Determine the (x, y) coordinate at the center of the cell enclosing the given text.  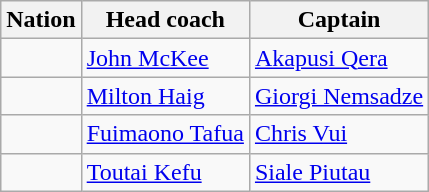
Siale Piutau (338, 172)
Nation (41, 20)
Milton Haig (165, 96)
Toutai Kefu (165, 172)
Giorgi Nemsadze (338, 96)
Chris Vui (338, 134)
Fuimaono Tafua (165, 134)
Captain (338, 20)
Akapusi Qera (338, 58)
John McKee (165, 58)
Head coach (165, 20)
